Output the [X, Y] coordinate of the center of the cell containing the given text.  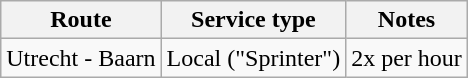
Service type [254, 20]
Local ("Sprinter") [254, 58]
Notes [407, 20]
Utrecht - Baarn [81, 58]
2x per hour [407, 58]
Route [81, 20]
